Find where the given text appears and provide that cell's center as (x, y) coordinate. 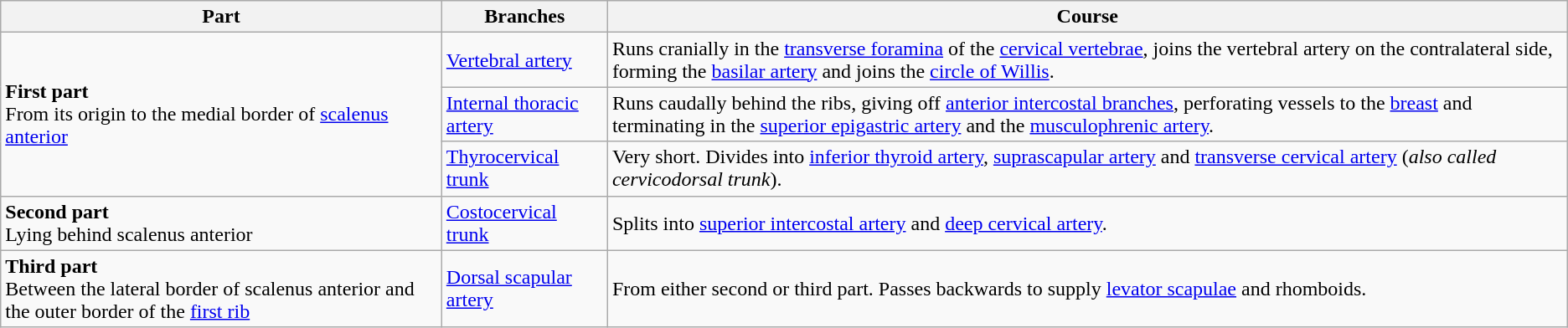
First partFrom its origin to the medial border of scalenus anterior (221, 114)
Third partBetween the lateral border of scalenus anterior and the outer border of the first rib (221, 289)
Splits into superior intercostal artery and deep cervical artery. (1087, 223)
Thyrocervical trunk (524, 169)
Internal thoracic artery (524, 114)
Branches (524, 17)
Costocervical trunk (524, 223)
Course (1087, 17)
Second partLying behind scalenus anterior (221, 223)
Dorsal scapular artery (524, 289)
From either second or third part. Passes backwards to supply levator scapulae and rhomboids. (1087, 289)
Part (221, 17)
Very short. Divides into inferior thyroid artery, suprascapular artery and transverse cervical artery (also called cervicodorsal trunk). (1087, 169)
Vertebral artery (524, 60)
